Extract the (x, y) coordinate from the center of the cell holding the provided text.  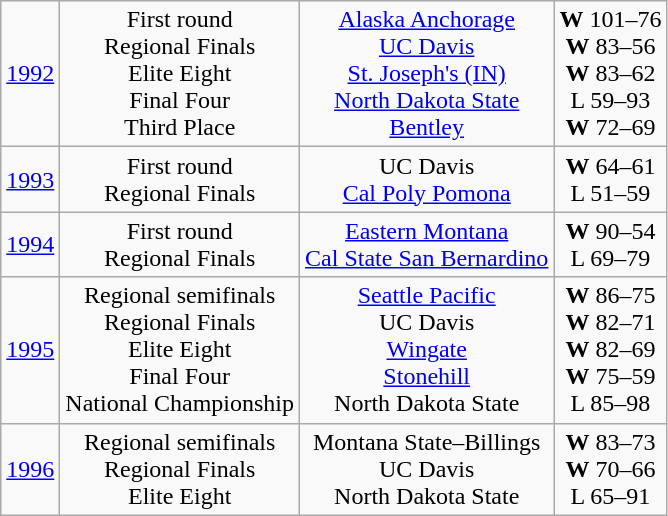
Montana State–BillingsUC DavisNorth Dakota State (427, 469)
Seattle PacificUC DavisWingateStonehillNorth Dakota State (427, 350)
Alaska AnchorageUC DavisSt. Joseph's (IN)North Dakota StateBentley (427, 74)
Regional semifinalsRegional FinalsElite EightFinal FourNational Championship (180, 350)
Eastern MontanaCal State San Bernardino (427, 244)
UC DavisCal Poly Pomona (427, 180)
W 64–61L 51–59 (610, 180)
1995 (30, 350)
W 101–76W 83–56W 83–62L 59–93W 72–69 (610, 74)
1993 (30, 180)
W 86–75W 82–71W 82–69W 75–59L 85–98 (610, 350)
Regional semifinalsRegional FinalsElite Eight (180, 469)
First roundRegional FinalsElite EightFinal FourThird Place (180, 74)
1994 (30, 244)
1996 (30, 469)
1992 (30, 74)
W 83–73W 70–66L 65–91 (610, 469)
W 90–54L 69–79 (610, 244)
